Provide the [X, Y] coordinate of the cell's center where the given text is located.  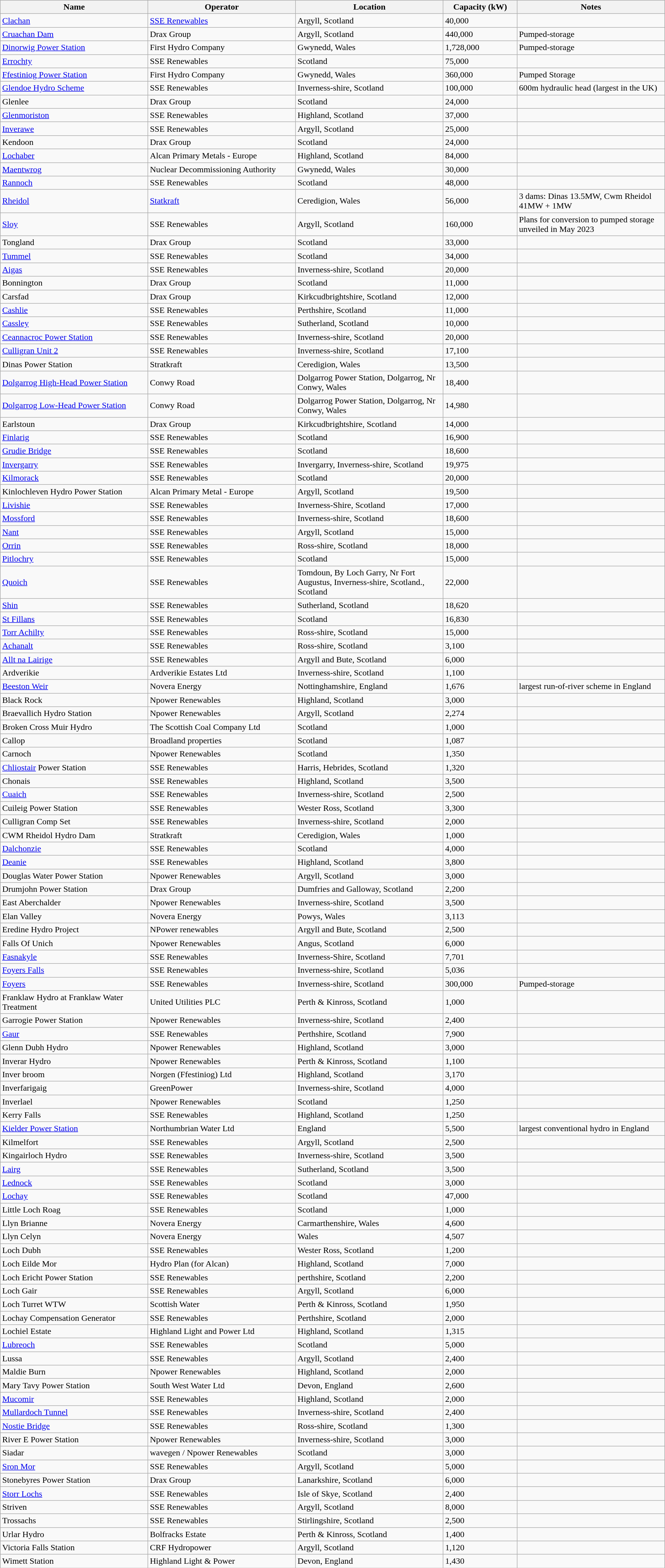
Lanarkshire, Scotland [369, 1480]
CWM Rheidol Hydro Dam [74, 835]
Cuaich [74, 794]
NPower renewables [222, 930]
5,036 [480, 970]
4,600 [480, 1223]
Alcan Primary Metals - Europe [222, 156]
Chliostair Power Station [74, 767]
Pumped Storage [591, 75]
Lednock [74, 1183]
Rannoch [74, 183]
22,000 [480, 582]
Invergarry [74, 465]
Mossford [74, 519]
Franklaw Hydro at Franklaw Water Treatment [74, 1002]
Culligran Unit 2 [74, 351]
Torr Achilty [74, 632]
Lochaber [74, 156]
GreenPower [222, 1088]
Nottinghamshire, England [369, 687]
Deanie [74, 862]
300,000 [480, 984]
48,000 [480, 183]
75,000 [480, 61]
Sloy [74, 224]
Angus, Scotland [369, 943]
Orrin [74, 546]
Siadar [74, 1453]
Dalchonzie [74, 848]
440,000 [480, 34]
Striven [74, 1507]
perthshire, Scotland [369, 1277]
Glenmoriston [74, 115]
40,000 [480, 21]
3,170 [480, 1074]
Sron Mor [74, 1466]
17,100 [480, 351]
1,320 [480, 767]
Nostie Bridge [74, 1426]
3,300 [480, 808]
Inverar Hydro [74, 1061]
18,000 [480, 546]
Name [74, 7]
England [369, 1129]
Plans for conversion to pumped storage unveiled in May 2023 [591, 224]
Quoich [74, 582]
Inverawe [74, 129]
Hydro Plan (for Alcan) [222, 1264]
8,000 [480, 1507]
19,500 [480, 492]
Llyn Celyn [74, 1237]
2,274 [480, 714]
Notes [591, 7]
Cruachan Dam [74, 34]
Nuclear Decommissioning Authority [222, 169]
13,500 [480, 364]
Storr Lochs [74, 1493]
Wales [369, 1237]
Scottish Water [222, 1304]
5,500 [480, 1129]
Stonebyres Power Station [74, 1480]
16,830 [480, 619]
Foyers [74, 984]
Maldie Burn [74, 1372]
16,900 [480, 438]
47,000 [480, 1196]
12,000 [480, 297]
Capacity (kW) [480, 7]
Mary Tavy Power Station [74, 1385]
Kingairloch Hydro [74, 1156]
Chonais [74, 781]
10,000 [480, 324]
Allt na Lairige [74, 660]
Kielder Power Station [74, 1129]
19,975 [480, 465]
Loch Dubh [74, 1250]
Kendoon [74, 142]
Glenn Dubh Hydro [74, 1047]
Lubreoch [74, 1345]
1,315 [480, 1331]
Tummel [74, 256]
Little Loch Roag [74, 1210]
3,800 [480, 862]
Beeston Weir [74, 687]
Aigas [74, 270]
Northumbrian Water Ltd [222, 1129]
1,300 [480, 1426]
14,000 [480, 424]
United Utilities PLC [222, 1002]
Glenlee [74, 102]
84,000 [480, 156]
Wimett Station [74, 1561]
Grudie Bridge [74, 451]
Loch Ericht Power Station [74, 1277]
18,400 [480, 382]
Kilmorack [74, 478]
Earlstoun [74, 424]
Culligran Comp Set [74, 821]
Mullardoch Tunnel [74, 1412]
1,676 [480, 687]
Lochiel Estate [74, 1331]
South West Water Ltd [222, 1385]
7,000 [480, 1264]
Cuileig Power Station [74, 808]
3,100 [480, 646]
160,000 [480, 224]
Norgen (Ffestiniog) Ltd [222, 1074]
1,430 [480, 1561]
Loch Eilde Mor [74, 1264]
3,113 [480, 916]
Gaur [74, 1034]
River E Power Station [74, 1439]
Broadland properties [222, 740]
Callop [74, 740]
Finlarig [74, 438]
600m hydraulic head (largest in the UK) [591, 88]
Bolfracks Estate [222, 1534]
Alcan Primary Metal - Europe [222, 492]
Urlar Hydro [74, 1534]
1,728,000 [480, 48]
33,000 [480, 243]
CRF Hydropower [222, 1548]
Inverlael [74, 1101]
Braevallich Hydro Station [74, 714]
Operator [222, 7]
Harris, Hebrides, Scotland [369, 767]
Kerry Falls [74, 1115]
Tomdoun, By Loch Garry, Nr Fort Augustus, Inverness-shire, Scotland., Scotland [369, 582]
Carsfad [74, 297]
34,000 [480, 256]
Dolgarrog High-Head Power Station [74, 382]
14,980 [480, 406]
Cashlie [74, 310]
18,620 [480, 605]
Dumfries and Galloway, Scotland [369, 889]
25,000 [480, 129]
Highland Light & Power [222, 1561]
Cassley [74, 324]
37,000 [480, 115]
30,000 [480, 169]
Douglas Water Power Station [74, 875]
Location [369, 7]
Carnoch [74, 754]
Garrogie Power Station [74, 1020]
Mucomir [74, 1399]
1,350 [480, 754]
Invergarry, Inverness-shire, Scotland [369, 465]
Maentwrog [74, 169]
Falls Of Unich [74, 943]
Livishie [74, 505]
East Aberchalder [74, 903]
Drumjohn Power Station [74, 889]
Lochay Compensation Generator [74, 1318]
Nant [74, 532]
Inverfarigaig [74, 1088]
2,600 [480, 1385]
7,900 [480, 1034]
Ardverikie Estates Ltd [222, 673]
St Fillans [74, 619]
Trossachs [74, 1520]
7,701 [480, 957]
Dinas Power Station [74, 364]
Statkraft [222, 201]
Stirlingshire, Scotland [369, 1520]
Fasnakyle [74, 957]
Ffestiniog Power Station [74, 75]
Dinorwig Power Station [74, 48]
Loch Gair [74, 1291]
1,950 [480, 1304]
Black Rock [74, 700]
Tongland [74, 243]
Clachan [74, 21]
Loch Turret WTW [74, 1304]
Dolgarrog Low-Head Power Station [74, 406]
Bonnington [74, 283]
Llyn Brianne [74, 1223]
largest conventional hydro in England [591, 1129]
Elan Valley [74, 916]
Achanalt [74, 646]
Inver broom [74, 1074]
Isle of Skye, Scotland [369, 1493]
17,000 [480, 505]
4,507 [480, 1237]
Broken Cross Muir Hydro [74, 727]
100,000 [480, 88]
wavegen / Npower Renewables [222, 1453]
Powys, Wales [369, 916]
The Scottish Coal Company Ltd [222, 727]
1,200 [480, 1250]
Highland Light and Power Ltd [222, 1331]
Carmarthenshire, Wales [369, 1223]
Kilmelfort [74, 1142]
360,000 [480, 75]
Foyers Falls [74, 970]
1,120 [480, 1548]
1,087 [480, 740]
Kinlochleven Hydro Power Station [74, 492]
Eredine Hydro Project [74, 930]
Glendoe Hydro Scheme [74, 88]
Lussa [74, 1358]
Ceannacroc Power Station [74, 337]
largest run-of-river scheme in England [591, 687]
Pitlochry [74, 559]
Rheidol [74, 201]
1,400 [480, 1534]
Ardverikie [74, 673]
Lairg [74, 1169]
Lochay [74, 1196]
Shin [74, 605]
3 dams: Dinas 13.5MW, Cwm Rheidol 41MW + 1MW [591, 201]
Victoria Falls Station [74, 1548]
Errochty [74, 61]
56,000 [480, 201]
